Capture the cell that displays the provided text and extract its (X, Y) central coordinate. 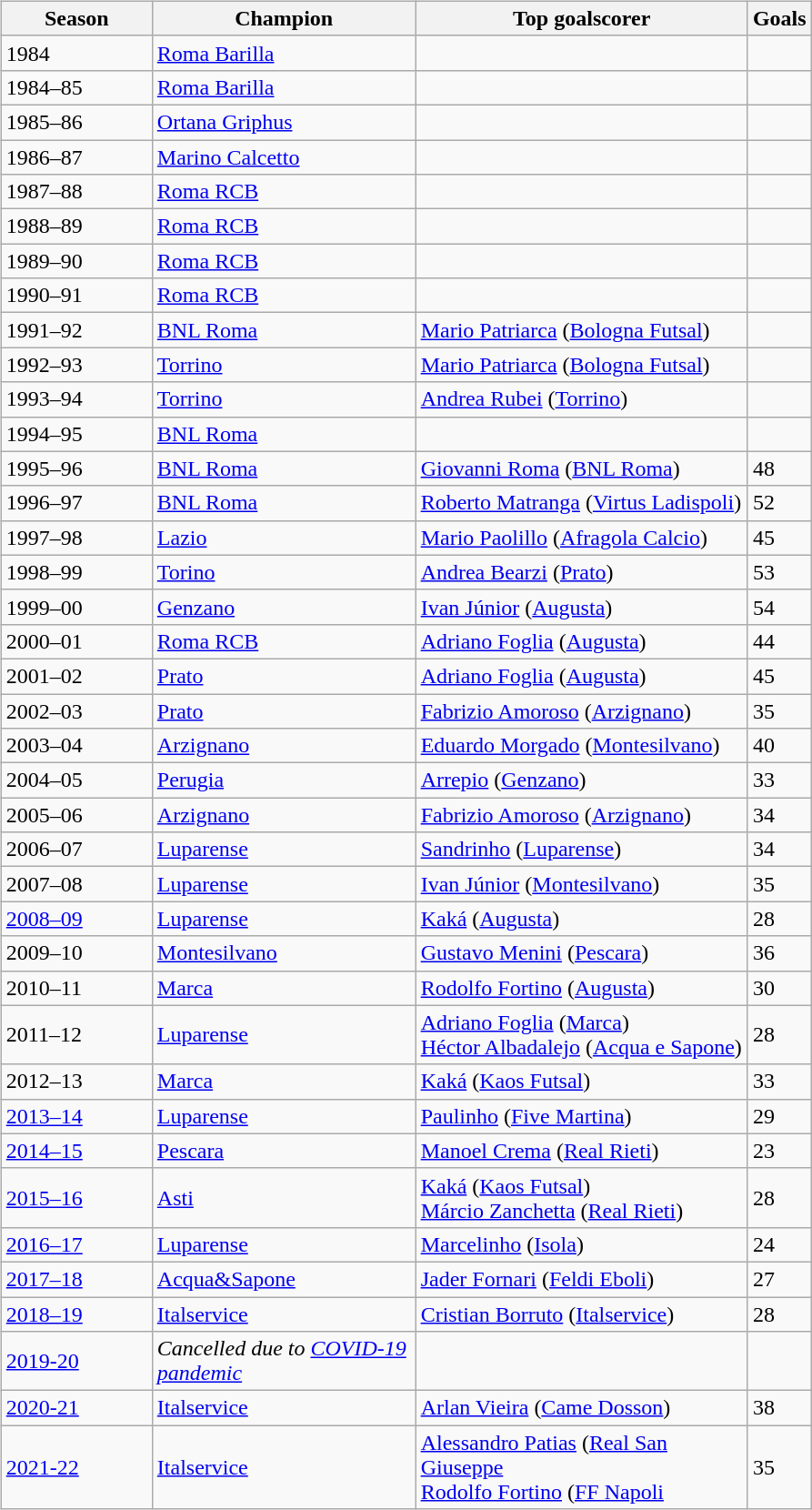
1989–90 (76, 261)
1987–88 (76, 192)
2012–13 (76, 1082)
Cancelled due to COVID-19 pandemic (284, 1361)
53 (779, 572)
2000–01 (76, 641)
23 (779, 1151)
2008–09 (76, 919)
54 (779, 607)
2006–07 (76, 850)
Manoel Crema (Real Rieti) (582, 1151)
Marino Calcetto (284, 157)
2015–16 (76, 1197)
52 (779, 503)
Giovanni Roma (BNL Roma) (582, 468)
Acqua&Sapone (284, 1279)
Ortana Griphus (284, 122)
1999–00 (76, 607)
48 (779, 468)
44 (779, 641)
1984–85 (76, 87)
1988–89 (76, 226)
2019-20 (76, 1361)
Adriano Foglia (Marca) Héctor Albadalejo (Acqua e Sapone) (582, 1035)
1990–91 (76, 296)
1994–95 (76, 434)
Andrea Bearzi (Prato) (582, 572)
2011–12 (76, 1035)
Top goalscorer (582, 18)
Ivan Júnior (Augusta) (582, 607)
Mario Paolillo (Afragola Calcio) (582, 538)
2002–03 (76, 710)
2005–06 (76, 815)
2013–14 (76, 1116)
Champion (284, 18)
Arlan Vieira (Came Dosson) (582, 1408)
24 (779, 1244)
2007–08 (76, 884)
2020-21 (76, 1408)
2017–18 (76, 1279)
Montesilvano (284, 953)
40 (779, 746)
Sandrinho (Luparense) (582, 850)
Torino (284, 572)
Roberto Matranga (Virtus Ladispoli) (582, 503)
Eduardo Morgado (Montesilvano) (582, 746)
Paulinho (Five Martina) (582, 1116)
Marcelinho (Isola) (582, 1244)
Rodolfo Fortino (Augusta) (582, 988)
Perugia (284, 780)
36 (779, 953)
Ivan Júnior (Montesilvano) (582, 884)
1997–98 (76, 538)
Jader Fornari (Feldi Eboli) (582, 1279)
Alessandro Patias (Real San Giuseppe Rodolfo Fortino (FF Napoli (582, 1467)
1993–94 (76, 399)
Pescara (284, 1151)
2018–19 (76, 1314)
1995–96 (76, 468)
Andrea Rubei (Torrino) (582, 399)
Asti (284, 1197)
Kaká (Kaos Futsal) (582, 1082)
27 (779, 1279)
1984 (76, 53)
29 (779, 1116)
1986–87 (76, 157)
2001–02 (76, 676)
Genzano (284, 607)
2021-22 (76, 1467)
Kaká (Augusta) (582, 919)
1998–99 (76, 572)
38 (779, 1408)
30 (779, 988)
2014–15 (76, 1151)
2003–04 (76, 746)
1992–93 (76, 365)
Cristian Borruto (Italservice) (582, 1314)
2010–11 (76, 988)
1996–97 (76, 503)
2004–05 (76, 780)
Lazio (284, 538)
Goals (779, 18)
1985–86 (76, 122)
Gustavo Menini (Pescara) (582, 953)
2016–17 (76, 1244)
2009–10 (76, 953)
1991–92 (76, 330)
Kaká (Kaos Futsal) Márcio Zanchetta (Real Rieti) (582, 1197)
Season (76, 18)
Arrepio (Genzano) (582, 780)
